Output the [X, Y] coordinate of the center of the cell containing the given text.  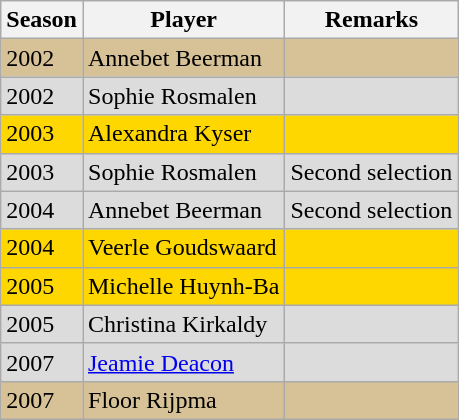
Michelle Huynh-Ba [183, 286]
Floor Rijpma [183, 400]
Alexandra Kyser [183, 134]
Veerle Goudswaard [183, 248]
Player [183, 20]
Season [42, 20]
Remarks [372, 20]
Christina Kirkaldy [183, 324]
Jeamie Deacon [183, 362]
